Output the [X, Y] coordinate of the center of the cell containing the given text.  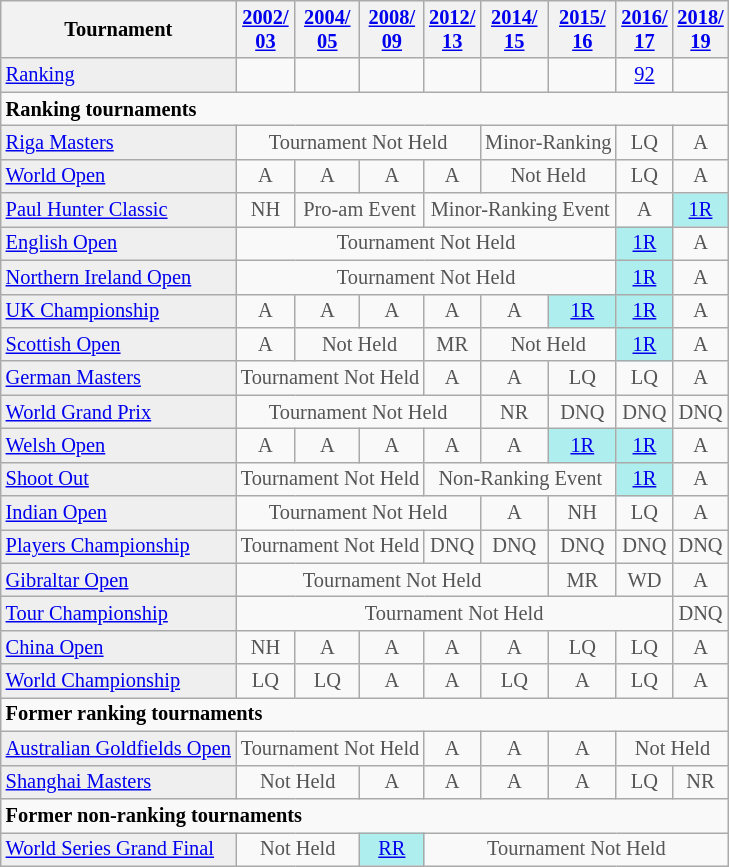
Former non-ranking tournaments [365, 815]
2015/16 [582, 29]
Gibraltar Open [118, 580]
Minor-Ranking [548, 142]
2016/17 [644, 29]
Australian Goldfields Open [118, 748]
Pro-am Event [360, 210]
92 [644, 75]
Welsh Open [118, 445]
World Open [118, 176]
Shoot Out [118, 479]
UK Championship [118, 311]
Scottish Open [118, 344]
Shanghai Masters [118, 782]
Northern Ireland Open [118, 277]
Non-Ranking Event [520, 479]
2008/09 [392, 29]
Players Championship [118, 546]
Tournament [118, 29]
Ranking [118, 75]
Indian Open [118, 513]
World Series Grand Final [118, 849]
2012/13 [452, 29]
2018/19 [700, 29]
Former ranking tournaments [365, 714]
World Grand Prix [118, 412]
Riga Masters [118, 142]
China Open [118, 647]
Tour Championship [118, 613]
WD [644, 580]
RR [392, 849]
2004/05 [328, 29]
Minor-Ranking Event [520, 210]
2002/03 [266, 29]
Ranking tournaments [365, 109]
Paul Hunter Classic [118, 210]
World Championship [118, 681]
2014/15 [514, 29]
English Open [118, 243]
German Masters [118, 378]
